Output the [x, y] coordinate of the center of the cell containing the given text.  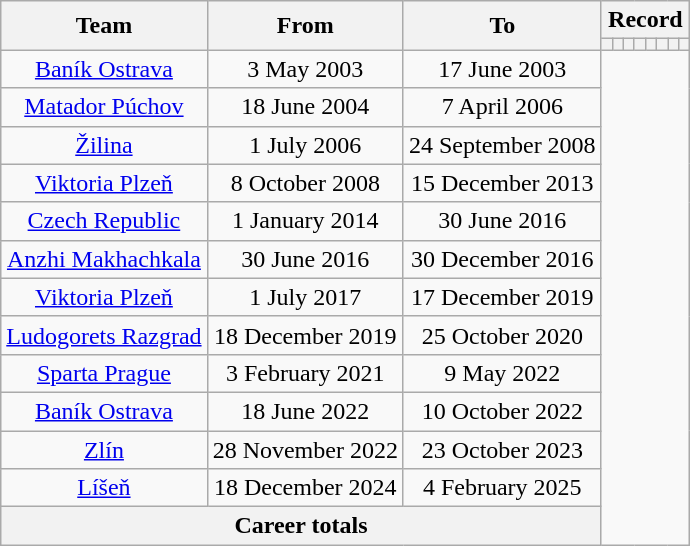
18 December 2019 [305, 335]
18 December 2024 [305, 488]
8 October 2008 [305, 183]
Líšeň [104, 488]
17 June 2003 [502, 69]
Anzhi Makhachkala [104, 259]
28 November 2022 [305, 449]
4 February 2025 [502, 488]
Team [104, 26]
Ludogorets Razgrad [104, 335]
3 February 2021 [305, 373]
24 September 2008 [502, 145]
18 June 2022 [305, 411]
9 May 2022 [502, 373]
Žilina [104, 145]
Czech Republic [104, 221]
To [502, 26]
15 December 2013 [502, 183]
1 July 2017 [305, 297]
1 January 2014 [305, 221]
23 October 2023 [502, 449]
18 June 2004 [305, 107]
3 May 2003 [305, 69]
Zlín [104, 449]
17 December 2019 [502, 297]
Sparta Prague [104, 373]
10 October 2022 [502, 411]
7 April 2006 [502, 107]
Matador Púchov [104, 107]
30 December 2016 [502, 259]
Record [645, 20]
25 October 2020 [502, 335]
1 July 2006 [305, 145]
Career totals [301, 526]
From [305, 26]
